Scan for the cell matching the given text and deliver its (x, y) coordinate at center. 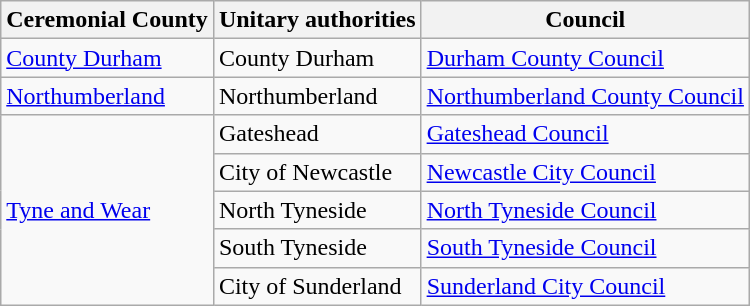
North Tyneside (317, 210)
Ceremonial County (108, 20)
South Tyneside Council (585, 248)
Tyne and Wear (108, 210)
City of Newcastle (317, 172)
City of Sunderland (317, 286)
Newcastle City Council (585, 172)
Northumberland County Council (585, 96)
Gateshead Council (585, 134)
Gateshead (317, 134)
Unitary authorities (317, 20)
Sunderland City Council (585, 286)
South Tyneside (317, 248)
Council (585, 20)
Durham County Council (585, 58)
North Tyneside Council (585, 210)
